Determine the [x, y] coordinate at the center of the cell enclosing the given text.  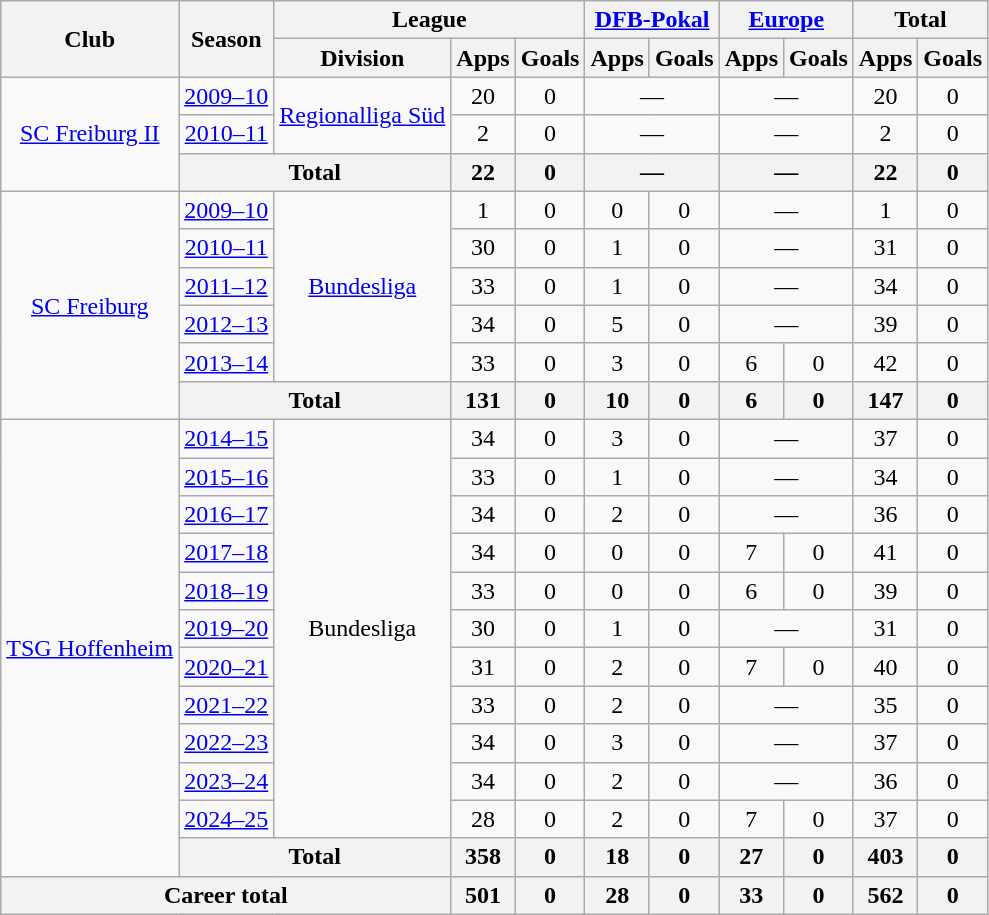
2021–22 [226, 705]
Season [226, 39]
Europe [786, 20]
2022–23 [226, 743]
27 [751, 857]
Club [90, 39]
2018–19 [226, 591]
42 [885, 362]
131 [483, 400]
Division [362, 58]
DFB-Pokal [652, 20]
5 [617, 324]
League [430, 20]
41 [885, 553]
2023–24 [226, 781]
2019–20 [226, 629]
SC Freiburg II [90, 134]
403 [885, 857]
Career total [226, 895]
2017–18 [226, 553]
Regionalliga Süd [362, 115]
TSG Hoffenheim [90, 648]
18 [617, 857]
358 [483, 857]
2016–17 [226, 515]
2013–14 [226, 362]
SC Freiburg [90, 305]
2015–16 [226, 477]
2011–12 [226, 286]
562 [885, 895]
501 [483, 895]
2024–25 [226, 819]
40 [885, 667]
2014–15 [226, 438]
2012–13 [226, 324]
147 [885, 400]
10 [617, 400]
2020–21 [226, 667]
35 [885, 705]
